Detect which cell encompasses the target text, then output its [x, y] center coordinate. 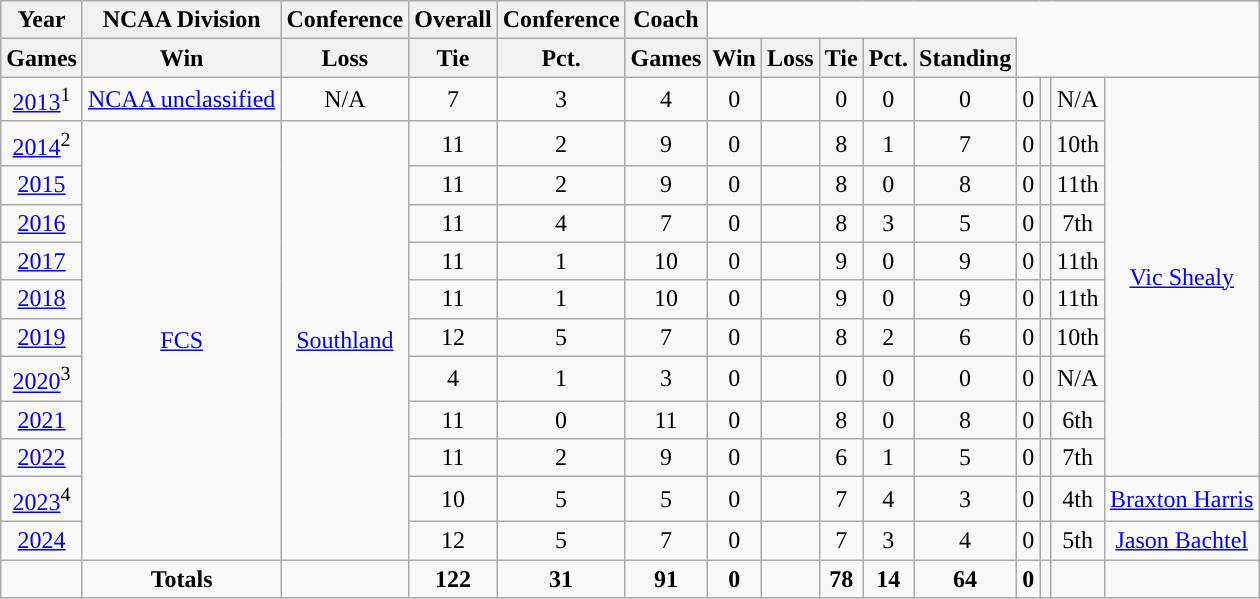
Standing [966, 58]
20203 [42, 378]
20234 [42, 500]
4th [1078, 500]
14 [888, 579]
2018 [42, 299]
6th [1078, 420]
NCAA Division [181, 20]
2015 [42, 185]
Braxton Harris [1182, 500]
122 [453, 579]
20131 [42, 100]
2016 [42, 223]
NCAA unclassified [181, 100]
Totals [181, 579]
91 [666, 579]
Coach [666, 20]
2019 [42, 337]
Jason Bachtel [1182, 541]
5th [1078, 541]
64 [966, 579]
2024 [42, 541]
Year [42, 20]
Overall [453, 20]
Southland [345, 340]
2017 [42, 261]
20142 [42, 144]
FCS [181, 340]
Vic Shealy [1182, 277]
31 [561, 579]
78 [841, 579]
2022 [42, 458]
2021 [42, 420]
